Output the (X, Y) coordinate of the center of the cell containing the given text.  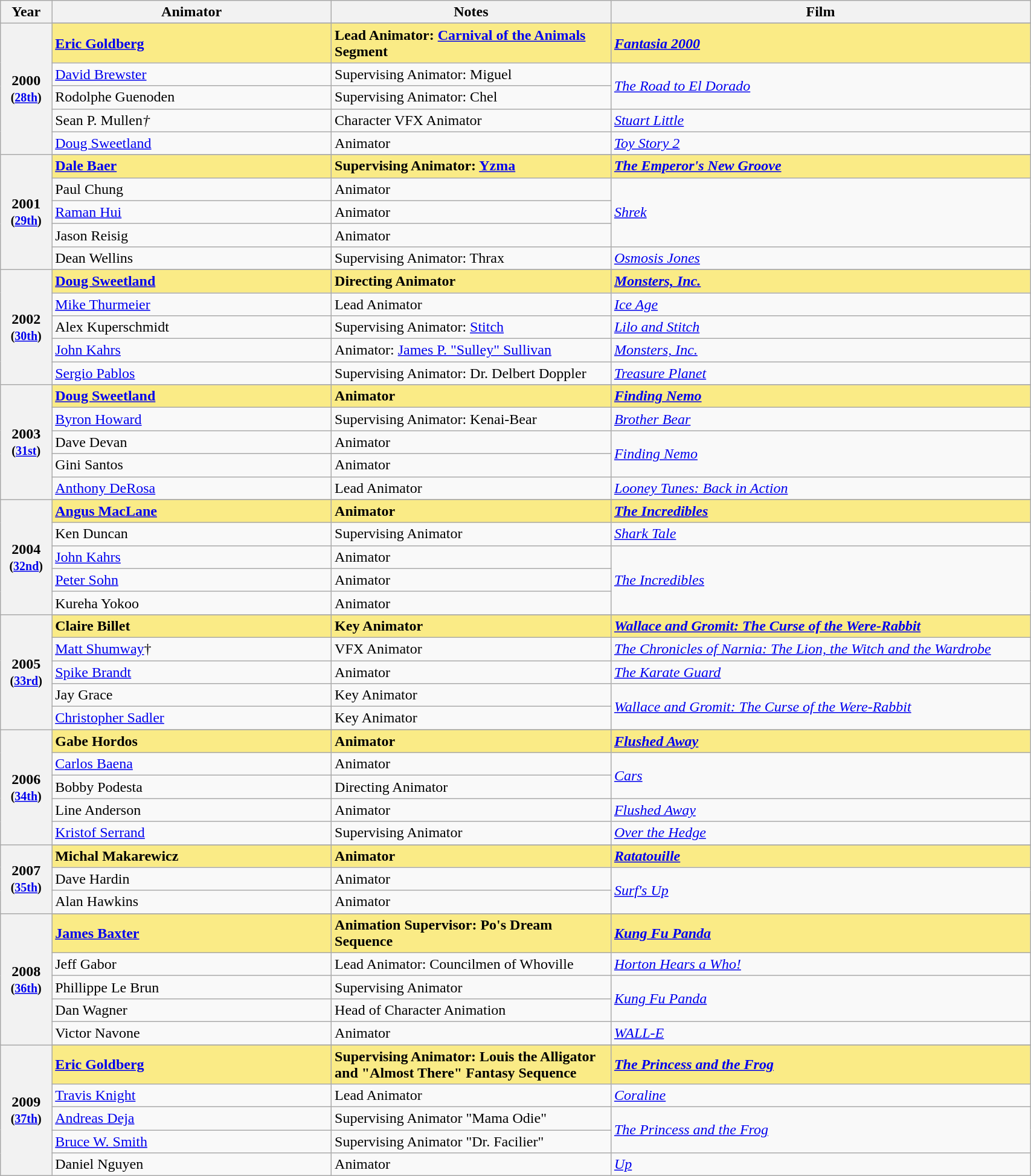
Matt Shumway† (192, 649)
Dave Devan (192, 442)
Andreas Deja (192, 1119)
Ken Duncan (192, 534)
Phillippe Le Brun (192, 987)
Ratatouille (820, 856)
Animator: James P. "Sulley" Sullivan (471, 350)
Rodolphe Guenoden (192, 97)
David Brewster (192, 74)
Year (27, 12)
Cars (820, 776)
Over the Hedge (820, 833)
Lead Animator: Carnival of the Animals Segment (471, 43)
2008 (36th) (27, 978)
Jay Grace (192, 695)
VFX Animator (471, 649)
Film (820, 12)
Alan Hawkins (192, 902)
Treasure Planet (820, 373)
2007 (35th) (27, 879)
Michal Makarewicz (192, 856)
Gabe Hordos (192, 741)
2002 (30th) (27, 327)
Dean Wellins (192, 258)
Head of Character Animation (471, 1010)
The Road to El Dorado (820, 86)
Raman Hui (192, 212)
Notes (471, 12)
2000 (28th) (27, 89)
Supervising Animator "Mama Odie" (471, 1119)
Bobby Podesta (192, 787)
Supervising Animator: Stitch (471, 327)
Victor Navone (192, 1033)
Kristof Serrand (192, 833)
Surf's Up (820, 890)
Supervising Animator: Thrax (471, 258)
Ice Age (820, 304)
The Karate Guard (820, 672)
James Baxter (192, 933)
Supervising Animator: Miguel (471, 74)
2004 (32nd) (27, 557)
WALL-E (820, 1033)
Supervising Animator: Yzma (471, 166)
2003 (31st) (27, 442)
Brother Bear (820, 419)
Dan Wagner (192, 1010)
Supervising Animator: Chel (471, 97)
Character VFX Animator (471, 120)
Kureha Yokoo (192, 603)
Osmosis Jones (820, 258)
The Chronicles of Narnia: The Lion, the Witch and the Wardrobe (820, 649)
Fantasia 2000 (820, 43)
Looney Tunes: Back in Action (820, 488)
Paul Chung (192, 189)
Jeff Gabor (192, 964)
Gini Santos (192, 465)
Animation Supervisor: Po's Dream Sequence (471, 933)
Christopher Sadler (192, 718)
Carlos Baena (192, 764)
Sean P. Mullen† (192, 120)
Lead Animator: Councilmen of Whoville (471, 964)
Byron Howard (192, 419)
2009 (37th) (27, 1110)
Jason Reisig (192, 235)
Travis Knight (192, 1096)
Anthony DeRosa (192, 488)
Stuart Little (820, 120)
Lilo and Stitch (820, 327)
Bruce W. Smith (192, 1142)
Sergio Pablos (192, 373)
Angus MacLane (192, 511)
Shark Tale (820, 534)
Daniel Nguyen (192, 1165)
Horton Hears a Who! (820, 964)
Toy Story 2 (820, 143)
Line Anderson (192, 810)
Supervising Animator: Louis the Alligator and "Almost There" Fantasy Sequence (471, 1064)
The Emperor's New Groove (820, 166)
Coraline (820, 1096)
Claire Billet (192, 626)
2006 (34th) (27, 787)
Shrek (820, 212)
Mike Thurmeier (192, 304)
2001 (29th) (27, 212)
Dale Baer (192, 166)
Dave Hardin (192, 879)
Supervising Animator "Dr. Facilier" (471, 1142)
Alex Kuperschmidt (192, 327)
Supervising Animator: Dr. Delbert Doppler (471, 373)
2005 (33rd) (27, 672)
Spike Brandt (192, 672)
Up (820, 1165)
Supervising Animator: Kenai-Bear (471, 419)
Peter Sohn (192, 580)
